Find where the given text appears and provide that cell's center as [X, Y] coordinate. 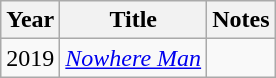
Notes [241, 20]
Year [30, 20]
Nowhere Man [134, 58]
Title [134, 20]
2019 [30, 58]
